Return [X, Y] of the center of cell containing provided text 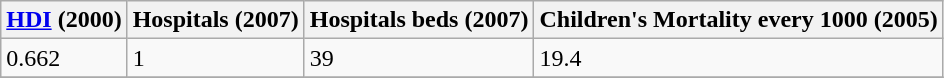
39 [419, 58]
19.4 [738, 58]
Children's Mortality every 1000 (2005) [738, 20]
0.662 [64, 58]
HDI (2000) [64, 20]
Hospitals (2007) [216, 20]
1 [216, 58]
Hospitals beds (2007) [419, 20]
